Detect which cell encompasses the target text, then output its (x, y) center coordinate. 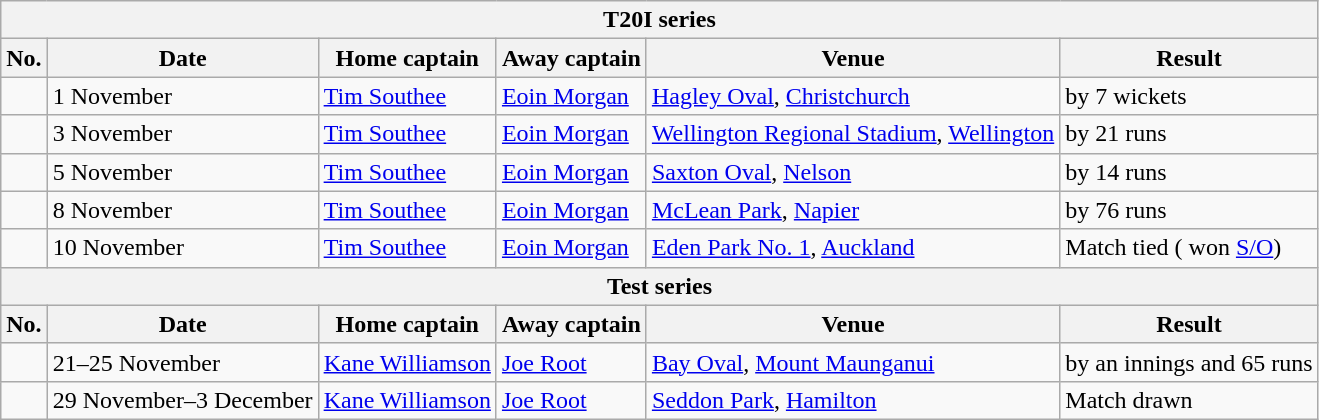
by 14 runs (1189, 172)
by 76 runs (1189, 210)
Eden Park No. 1, Auckland (852, 248)
Bay Oval, Mount Maunganui (852, 362)
by 7 wickets (1189, 96)
10 November (182, 248)
3 November (182, 134)
McLean Park, Napier (852, 210)
Seddon Park, Hamilton (852, 400)
1 November (182, 96)
by an innings and 65 runs (1189, 362)
Wellington Regional Stadium, Wellington (852, 134)
Hagley Oval, Christchurch (852, 96)
Match drawn (1189, 400)
8 November (182, 210)
by 21 runs (1189, 134)
Test series (660, 286)
5 November (182, 172)
Saxton Oval, Nelson (852, 172)
29 November–3 December (182, 400)
Match tied ( won S/O) (1189, 248)
T20I series (660, 20)
21–25 November (182, 362)
